Scan for the cell matching the given text and deliver its [X, Y] coordinate at center. 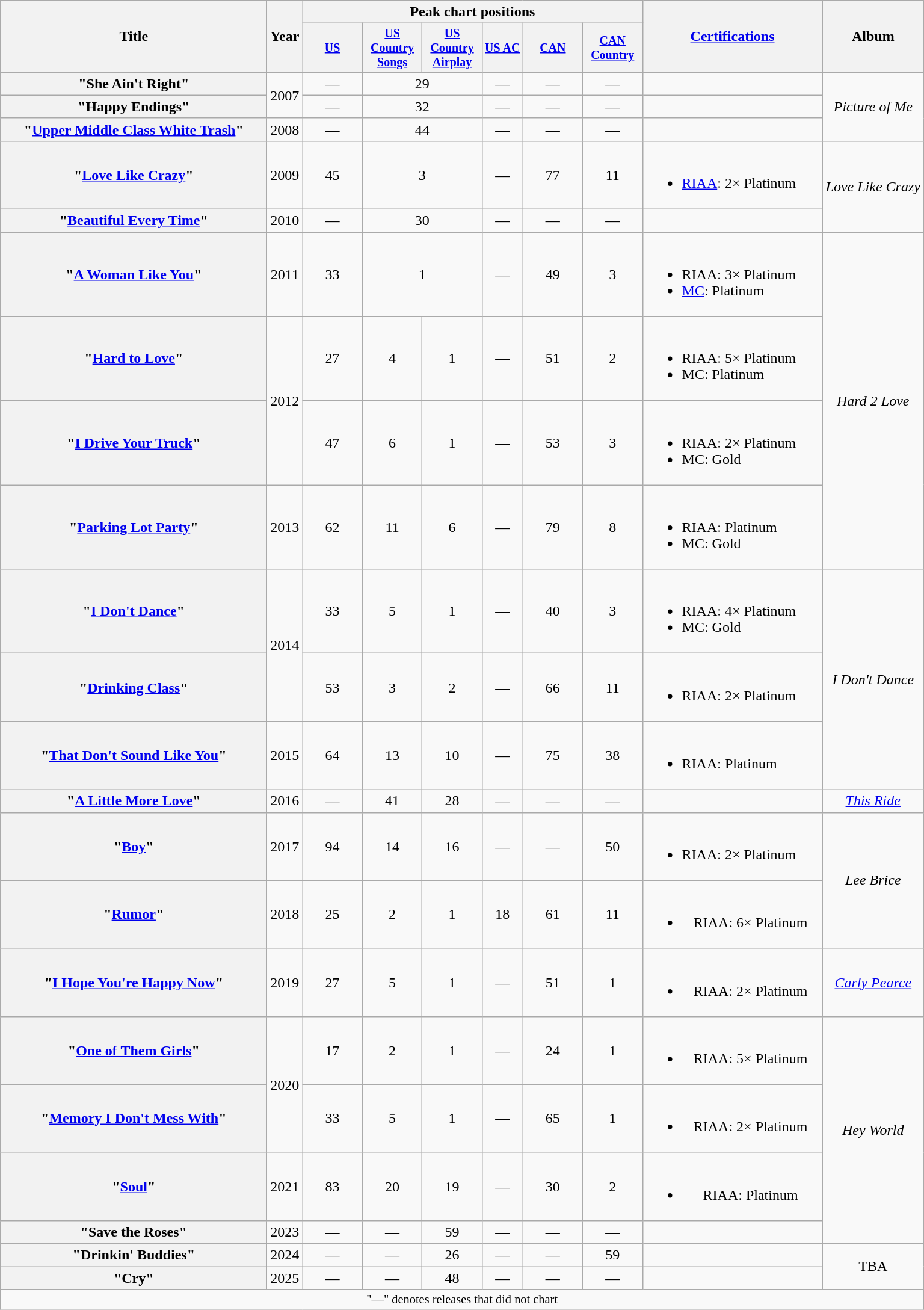
94 [332, 846]
38 [612, 756]
18 [502, 915]
2018 [285, 915]
8 [612, 527]
2010 [285, 221]
49 [552, 274]
"I Drive Your Truck" [134, 443]
US AC [502, 48]
Love Like Crazy [873, 187]
2023 [285, 1232]
Year [285, 37]
US Country Airplay [452, 48]
26 [452, 1255]
41 [392, 801]
32 [422, 107]
29 [422, 84]
"Rumor" [134, 915]
"She Ain't Right" [134, 84]
"A Woman Like You" [134, 274]
2024 [285, 1255]
14 [392, 846]
"One of Them Girls" [134, 1051]
RIAA: 5× Platinum [733, 1051]
20 [392, 1187]
US [332, 48]
"Drinkin' Buddies" [134, 1255]
17 [332, 1051]
47 [332, 443]
2009 [285, 175]
28 [452, 801]
4 [392, 359]
"That Don't Sound Like You" [134, 756]
75 [552, 756]
2014 [285, 645]
40 [552, 611]
RIAA: 3× PlatinumMC: Platinum [733, 274]
24 [552, 1051]
2025 [285, 1278]
"A Little More Love" [134, 801]
"Soul" [134, 1187]
77 [552, 175]
25 [332, 915]
48 [452, 1278]
"Parking Lot Party" [134, 527]
2020 [285, 1084]
CAN Country [612, 48]
Peak chart positions [473, 12]
Carly Pearce [873, 982]
"I Hope You're Happy Now" [134, 982]
2011 [285, 274]
Hard 2 Love [873, 401]
19 [452, 1187]
"Happy Endings" [134, 107]
44 [422, 129]
"Cry" [134, 1278]
"Boy" [134, 846]
Certifications [733, 37]
"Memory I Don't Mess With" [134, 1118]
Album [873, 37]
16 [452, 846]
10 [452, 756]
"Save the Roses" [134, 1232]
2013 [285, 527]
"—" denotes releases that did not chart [462, 1300]
13 [392, 756]
62 [332, 527]
TBA [873, 1267]
RIAA: 6× Platinum [733, 915]
Picture of Me [873, 107]
2019 [285, 982]
65 [552, 1118]
RIAA: 4× PlatinumMC: Gold [733, 611]
45 [332, 175]
"Upper Middle Class White Trash" [134, 129]
2008 [285, 129]
83 [332, 1187]
RIAA: PlatinumMC: Gold [733, 527]
2015 [285, 756]
RIAA: 2× PlatinumMC: Gold [733, 443]
"Beautiful Every Time" [134, 221]
2017 [285, 846]
Title [134, 37]
66 [552, 687]
2007 [285, 95]
RIAA: 5× PlatinumMC: Platinum [733, 359]
79 [552, 527]
This Ride [873, 801]
"Drinking Class" [134, 687]
US Country Songs [392, 48]
"I Don't Dance" [134, 611]
Hey World [873, 1130]
2016 [285, 801]
2021 [285, 1187]
"Hard to Love" [134, 359]
I Don't Dance [873, 679]
Lee Brice [873, 880]
"Love Like Crazy" [134, 175]
50 [612, 846]
61 [552, 915]
64 [332, 756]
CAN [552, 48]
2012 [285, 401]
